Determine the (X, Y) coordinate at the center of the cell enclosing the given text.  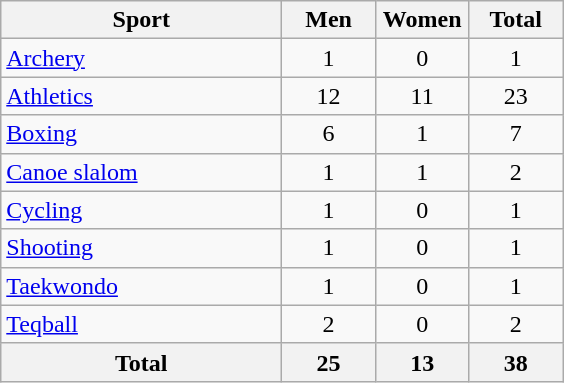
Taekwondo (142, 286)
25 (329, 362)
Boxing (142, 134)
Shooting (142, 248)
6 (329, 134)
11 (422, 96)
38 (516, 362)
7 (516, 134)
Teqball (142, 324)
Canoe slalom (142, 172)
Archery (142, 58)
Cycling (142, 210)
Men (329, 20)
23 (516, 96)
Women (422, 20)
Sport (142, 20)
12 (329, 96)
13 (422, 362)
Athletics (142, 96)
